Output the [x, y] coordinate of the center of the cell containing the given text.  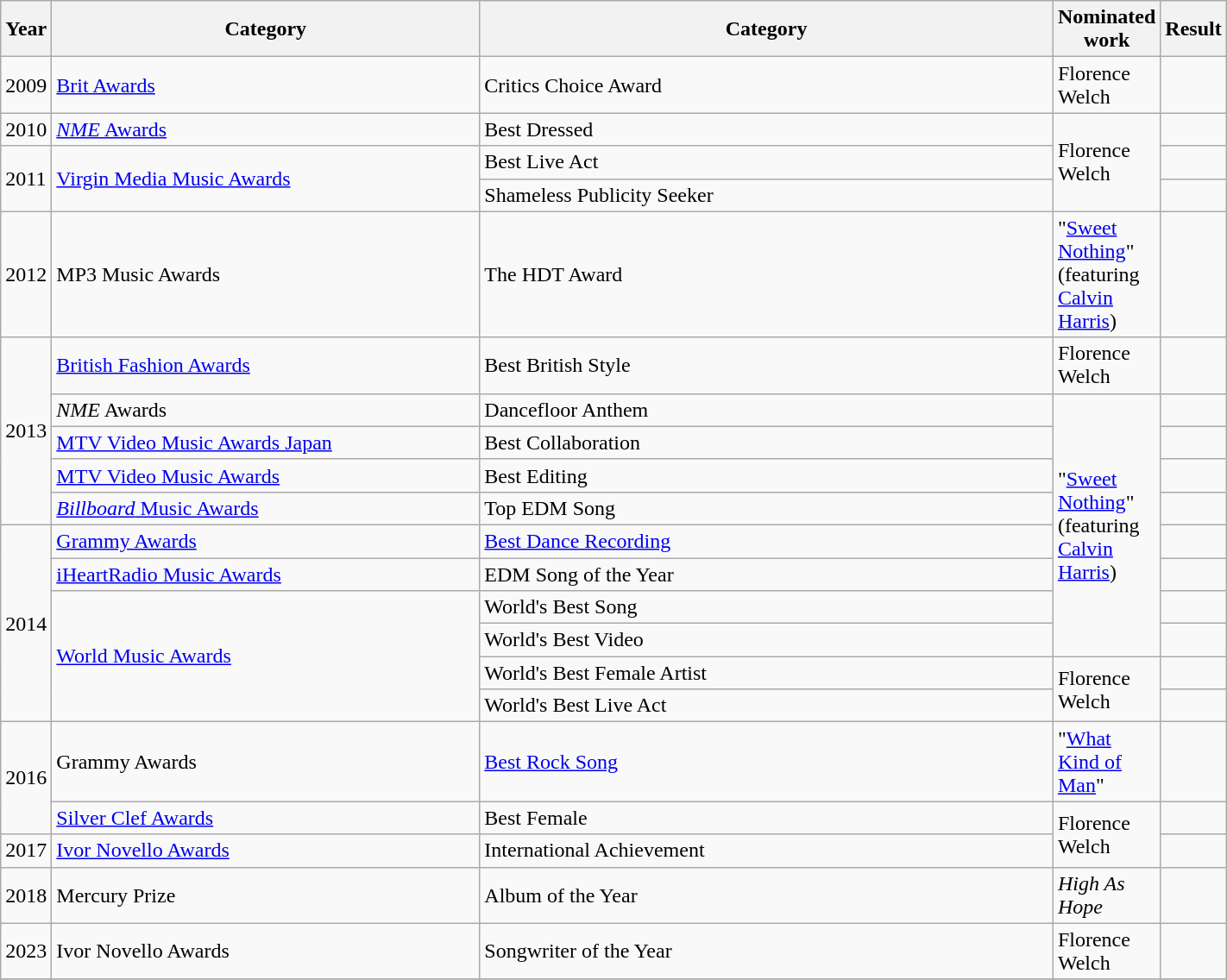
MP3 Music Awards [266, 274]
Year [26, 29]
World's Best Video [766, 640]
Shameless Publicity Seeker [766, 195]
Brit Awards [266, 85]
2010 [26, 129]
World's Best Live Act [766, 706]
2014 [26, 623]
MTV Video Music Awards [266, 475]
World's Best Female Artist [766, 673]
Best Rock Song [766, 762]
Songwriter of the Year [766, 951]
Best Collaboration [766, 443]
iHeartRadio Music Awards [266, 574]
Mercury Prize [266, 895]
International Achievement [766, 851]
Best Editing [766, 475]
Best Female [766, 818]
World's Best Song [766, 607]
EDM Song of the Year [766, 574]
Billboard Music Awards [266, 508]
2018 [26, 895]
2011 [26, 179]
2012 [26, 274]
Best Dressed [766, 129]
2023 [26, 951]
The HDT Award [766, 274]
Best Dance Recording [766, 541]
High As Hope [1106, 895]
Top EDM Song [766, 508]
2009 [26, 85]
MTV Video Music Awards Japan [266, 443]
Silver Clef Awards [266, 818]
2013 [26, 431]
Virgin Media Music Awards [266, 179]
"What Kind of Man" [1106, 762]
Result [1193, 29]
World Music Awards [266, 656]
Album of the Year [766, 895]
2017 [26, 851]
British Fashion Awards [266, 366]
2016 [26, 778]
Nominated work [1106, 29]
Critics Choice Award [766, 85]
Best British Style [766, 366]
Dancefloor Anthem [766, 410]
Best Live Act [766, 162]
